Return the (X, Y) coordinate for the center point of the cell that contains the specified text.  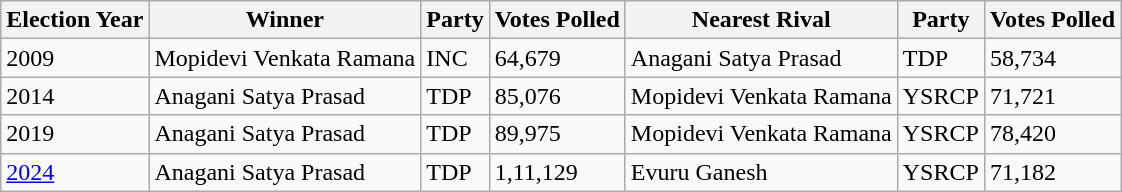
78,420 (1052, 134)
Evuru Ganesh (761, 172)
1,11,129 (557, 172)
Winner (285, 20)
71,721 (1052, 96)
85,076 (557, 96)
64,679 (557, 58)
71,182 (1052, 172)
2024 (75, 172)
Election Year (75, 20)
2009 (75, 58)
Nearest Rival (761, 20)
89,975 (557, 134)
2014 (75, 96)
2019 (75, 134)
58,734 (1052, 58)
INC (455, 58)
